From the cell containing the given text, extract its center point as [X, Y] coordinate. 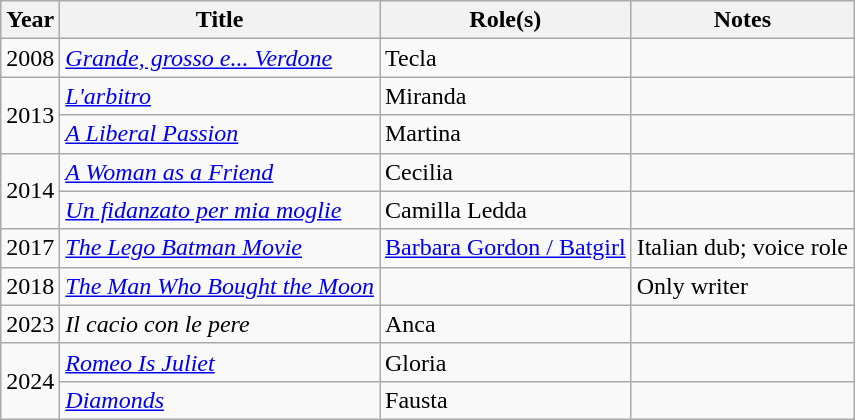
Fausta [506, 400]
Year [30, 20]
2024 [30, 381]
Diamonds [220, 400]
The Man Who Bought the Moon [220, 286]
A Woman as a Friend [220, 172]
Notes [742, 20]
The Lego Batman Movie [220, 248]
2018 [30, 286]
2023 [30, 324]
Un fidanzato per mia moglie [220, 210]
Tecla [506, 58]
Cecilia [506, 172]
Title [220, 20]
Anca [506, 324]
2008 [30, 58]
Il cacio con le pere [220, 324]
Barbara Gordon / Batgirl [506, 248]
Camilla Ledda [506, 210]
Only writer [742, 286]
L'arbitro [220, 96]
2014 [30, 191]
Romeo Is Juliet [220, 362]
Italian dub; voice role [742, 248]
2013 [30, 115]
Role(s) [506, 20]
Grande, grosso e... Verdone [220, 58]
2017 [30, 248]
Gloria [506, 362]
A Liberal Passion [220, 134]
Miranda [506, 96]
Martina [506, 134]
